For the text-containing cell, return its midpoint in [x, y] coordinate format. 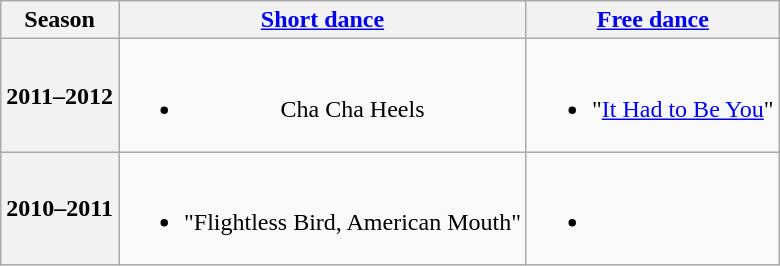
Season [60, 20]
Short dance [322, 20]
2010–2011 [60, 208]
Cha Cha Heels [322, 96]
"It Had to Be You" [652, 96]
2011–2012 [60, 96]
Free dance [652, 20]
"Flightless Bird, American Mouth" [322, 208]
